Pinpoint the cell where the given text exists, returning its (X, Y) midpoint coordinate. 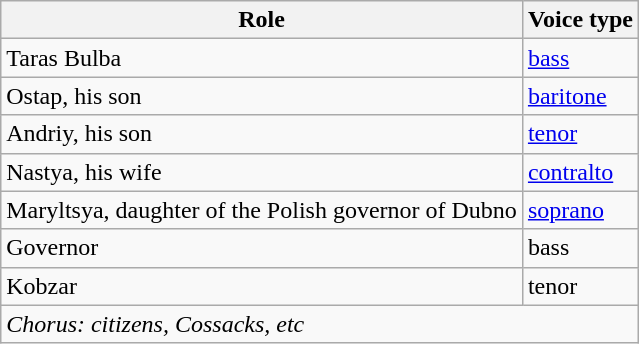
Ostap, his son (262, 96)
Maryltsya, daughter of the Polish governor of Dubno (262, 210)
contralto (580, 172)
Chorus: citizens, Cossacks, etc (320, 324)
baritone (580, 96)
Taras Bulba (262, 58)
Role (262, 20)
Governor (262, 248)
soprano (580, 210)
Nastya, his wife (262, 172)
Voice type (580, 20)
Kobzar (262, 286)
Andriy, his son (262, 134)
